For the text-containing cell, return its midpoint in (X, Y) coordinate format. 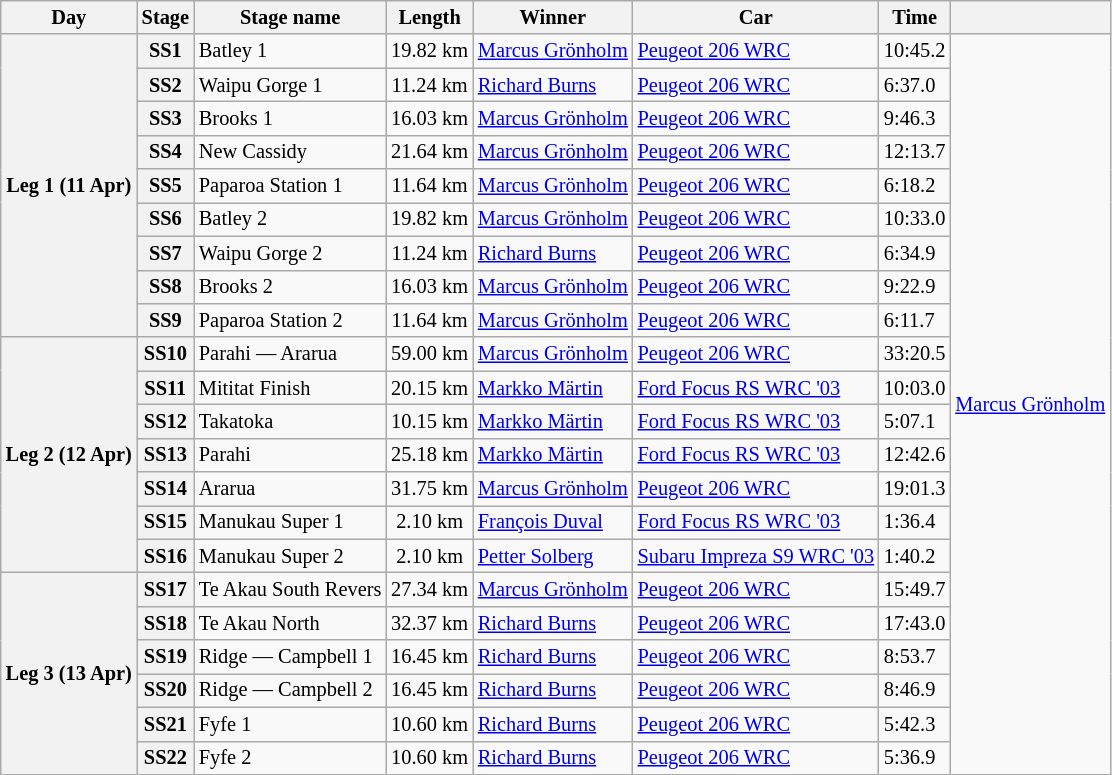
SS18 (166, 623)
Subaru Impreza S9 WRC '03 (756, 556)
Te Akau South Revers (290, 589)
1:36.4 (914, 522)
Length (430, 17)
SS16 (166, 556)
SS6 (166, 219)
François Duval (553, 522)
SS2 (166, 85)
Waipu Gorge 2 (290, 253)
SS12 (166, 421)
Te Akau North (290, 623)
SS20 (166, 690)
SS21 (166, 724)
10.15 km (430, 421)
SS5 (166, 186)
SS9 (166, 320)
New Cassidy (290, 152)
19:01.3 (914, 489)
Waipu Gorge 1 (290, 85)
12:13.7 (914, 152)
Brooks 1 (290, 118)
SS15 (166, 522)
15:49.7 (914, 589)
Takatoka (290, 421)
Manukau Super 2 (290, 556)
Manukau Super 1 (290, 522)
32.37 km (430, 623)
33:20.5 (914, 354)
Car (756, 17)
Ridge — Campbell 2 (290, 690)
Time (914, 17)
10:03.0 (914, 388)
12:42.6 (914, 455)
9:22.9 (914, 287)
Winner (553, 17)
5:42.3 (914, 724)
Leg 3 (13 Apr) (69, 673)
6:34.9 (914, 253)
Day (69, 17)
Mititat Finish (290, 388)
9:46.3 (914, 118)
Paparoa Station 1 (290, 186)
8:46.9 (914, 690)
SS22 (166, 758)
SS3 (166, 118)
Stage name (290, 17)
SS1 (166, 51)
Leg 2 (12 Apr) (69, 455)
Parahi — Ararua (290, 354)
Ararua (290, 489)
Fyfe 1 (290, 724)
25.18 km (430, 455)
Paparoa Station 2 (290, 320)
SS8 (166, 287)
Leg 1 (11 Apr) (69, 186)
Petter Solberg (553, 556)
Ridge — Campbell 1 (290, 657)
20.15 km (430, 388)
5:07.1 (914, 421)
SS4 (166, 152)
Fyfe 2 (290, 758)
1:40.2 (914, 556)
SS10 (166, 354)
Brooks 2 (290, 287)
10:33.0 (914, 219)
31.75 km (430, 489)
Batley 1 (290, 51)
SS14 (166, 489)
SS13 (166, 455)
5:36.9 (914, 758)
21.64 km (430, 152)
Batley 2 (290, 219)
6:11.7 (914, 320)
59.00 km (430, 354)
6:18.2 (914, 186)
Stage (166, 17)
6:37.0 (914, 85)
27.34 km (430, 589)
SS7 (166, 253)
8:53.7 (914, 657)
SS17 (166, 589)
10:45.2 (914, 51)
17:43.0 (914, 623)
Parahi (290, 455)
SS19 (166, 657)
SS11 (166, 388)
